Provide the (X, Y) coordinate of the cell's center where the given text is located.  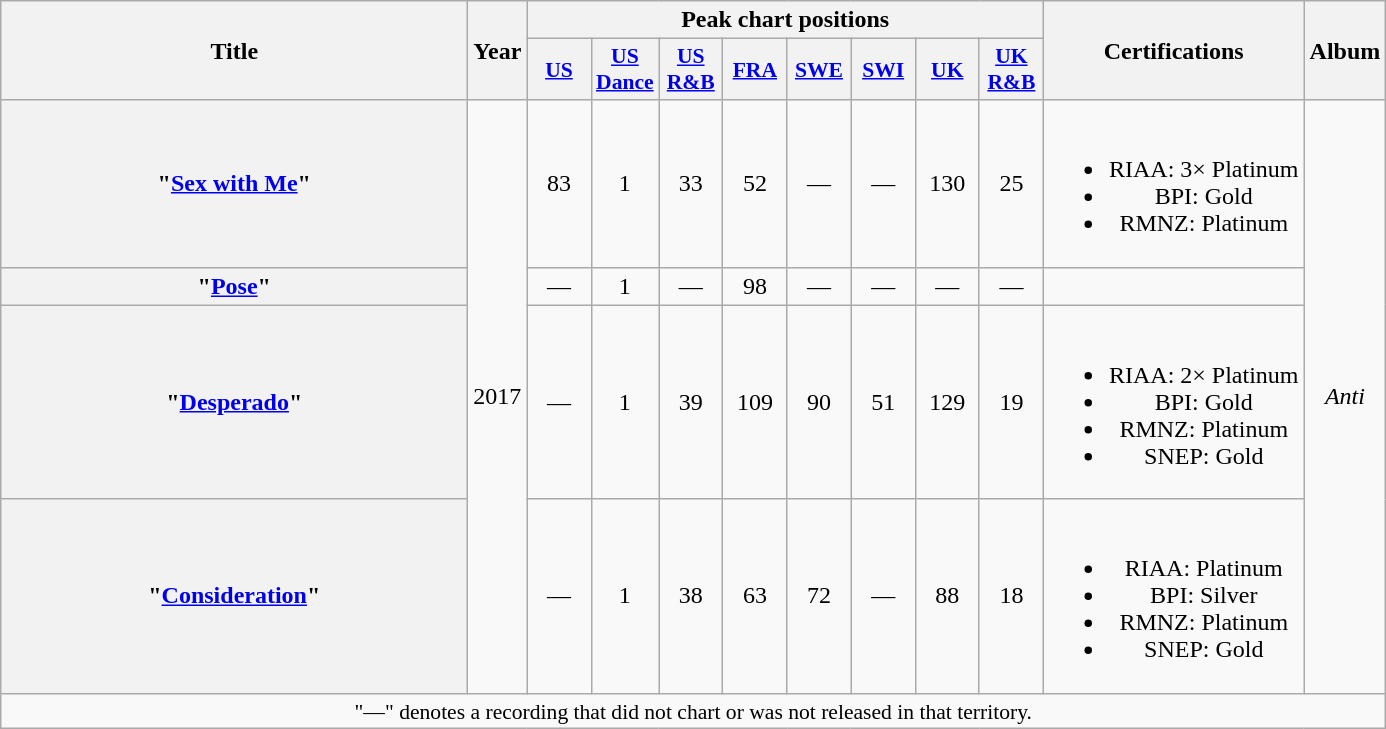
109 (755, 402)
USDance (625, 70)
USR&B (691, 70)
"—" denotes a recording that did not chart or was not released in that territory. (694, 711)
Anti (1345, 396)
"Desperado" (234, 402)
Peak chart positions (786, 20)
RIAA: 3× PlatinumBPI: GoldRMNZ: Platinum (1174, 184)
39 (691, 402)
90 (819, 402)
SWI (883, 70)
88 (947, 596)
130 (947, 184)
18 (1011, 596)
FRA (755, 70)
Title (234, 50)
Album (1345, 50)
51 (883, 402)
52 (755, 184)
25 (1011, 184)
129 (947, 402)
33 (691, 184)
72 (819, 596)
UK (947, 70)
"Sex with Me" (234, 184)
Certifications (1174, 50)
RIAA: PlatinumBPI: SilverRMNZ: PlatinumSNEP: Gold (1174, 596)
UKR&B (1011, 70)
SWE (819, 70)
US (559, 70)
98 (755, 286)
83 (559, 184)
63 (755, 596)
Year (498, 50)
38 (691, 596)
"Consideration" (234, 596)
19 (1011, 402)
"Pose" (234, 286)
2017 (498, 396)
RIAA: 2× PlatinumBPI: GoldRMNZ: PlatinumSNEP: Gold (1174, 402)
